Scan for the cell matching the given text and deliver its (x, y) coordinate at center. 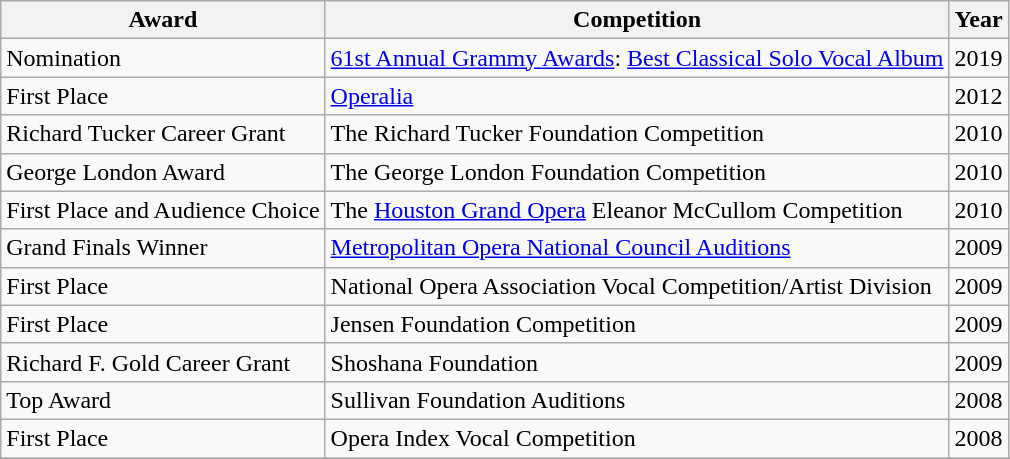
The Richard Tucker Foundation Competition (637, 134)
Opera Index Vocal Competition (637, 438)
2019 (978, 58)
The Houston Grand Opera Eleanor McCullom Competition (637, 210)
Award (163, 20)
Year (978, 20)
Jensen Foundation Competition (637, 324)
Operalia (637, 96)
Sullivan Foundation Auditions (637, 400)
First Place and Audience Choice (163, 210)
Shoshana Foundation (637, 362)
The George London Foundation Competition (637, 172)
61st Annual Grammy Awards: Best Classical Solo Vocal Album (637, 58)
George London Award (163, 172)
Competition (637, 20)
Top Award (163, 400)
Richard F. Gold Career Grant (163, 362)
Grand Finals Winner (163, 248)
2012 (978, 96)
Richard Tucker Career Grant (163, 134)
Nomination (163, 58)
National Opera Association Vocal Competition/Artist Division (637, 286)
Metropolitan Opera National Council Auditions (637, 248)
